Provide the (x, y) coordinate of the cell's center where the given text is located.  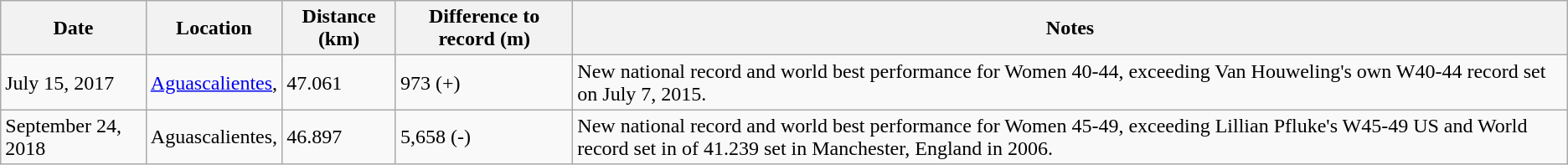
July 15, 2017 (74, 82)
Notes (1070, 28)
Difference to record (m) (484, 28)
47.061 (339, 82)
Date (74, 28)
973 (+) (484, 82)
5,658 (-) (484, 137)
New national record and world best performance for Women 40-44, exceeding Van Houweling's own W40-44 record set on July 7, 2015. (1070, 82)
Location (214, 28)
September 24, 2018 (74, 137)
46.897 (339, 137)
Distance (km) (339, 28)
